Scan for the cell matching the given text and deliver its [x, y] coordinate at center. 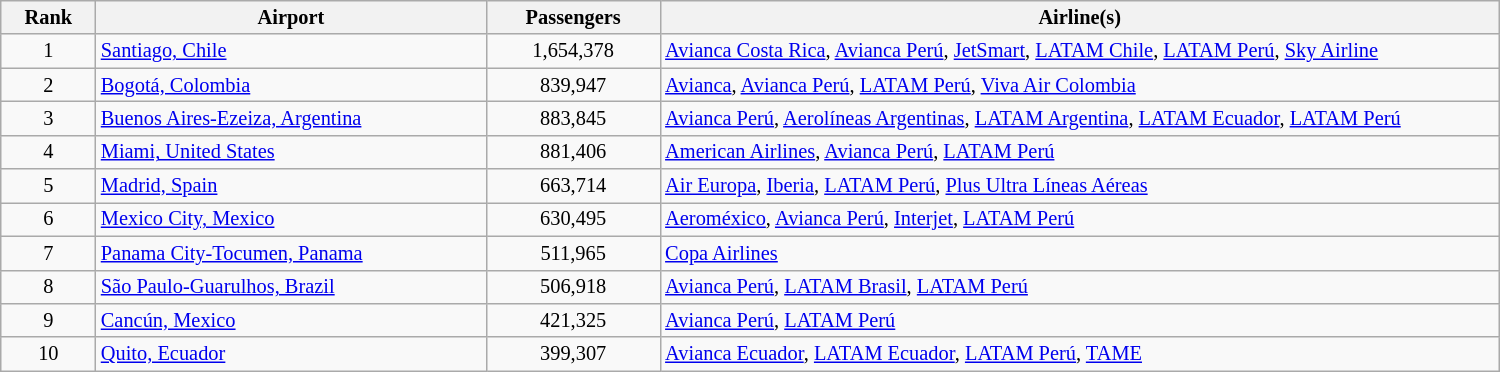
839,947 [573, 85]
2 [48, 85]
Panama City-Tocumen, Panama [291, 253]
Cancún, Mexico [291, 321]
Aeroméxico, Avianca Perú, Interjet, LATAM Perú [1080, 220]
7 [48, 253]
Bogotá, Colombia [291, 85]
511,965 [573, 253]
Copa Airlines [1080, 253]
São Paulo-Guarulhos, Brazil [291, 287]
630,495 [573, 220]
Avianca Perú, LATAM Perú [1080, 321]
Avianca Perú, LATAM Brasil, LATAM Perú [1080, 287]
9 [48, 321]
6 [48, 220]
10 [48, 354]
Airport [291, 18]
Avianca Ecuador, LATAM Ecuador, LATAM Perú, TAME [1080, 354]
4 [48, 152]
American Airlines, Avianca Perú, LATAM Perú [1080, 152]
Santiago, Chile [291, 51]
Miami, United States [291, 152]
Air Europa, Iberia, LATAM Perú, Plus Ultra Líneas Aéreas [1080, 186]
881,406 [573, 152]
883,845 [573, 119]
399,307 [573, 354]
Passengers [573, 18]
506,918 [573, 287]
5 [48, 186]
Avianca Costa Rica, Avianca Perú, JetSmart, LATAM Chile, LATAM Perú, Sky Airline [1080, 51]
Buenos Aires-Ezeiza, Argentina [291, 119]
Avianca, Avianca Perú, LATAM Perú, Viva Air Colombia [1080, 85]
1 [48, 51]
Rank [48, 18]
Quito, Ecuador [291, 354]
Madrid, Spain [291, 186]
Mexico City, Mexico [291, 220]
Airline(s) [1080, 18]
663,714 [573, 186]
8 [48, 287]
1,654,378 [573, 51]
Avianca Perú, Aerolíneas Argentinas, LATAM Argentina, LATAM Ecuador, LATAM Perú [1080, 119]
3 [48, 119]
421,325 [573, 321]
